Identify which cell holds the provided text, then report its (x, y) central coordinate. 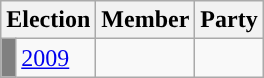
Election (48, 20)
2009 (56, 58)
Member (146, 20)
Party (229, 20)
